From the cell containing the given text, extract its center point as [x, y] coordinate. 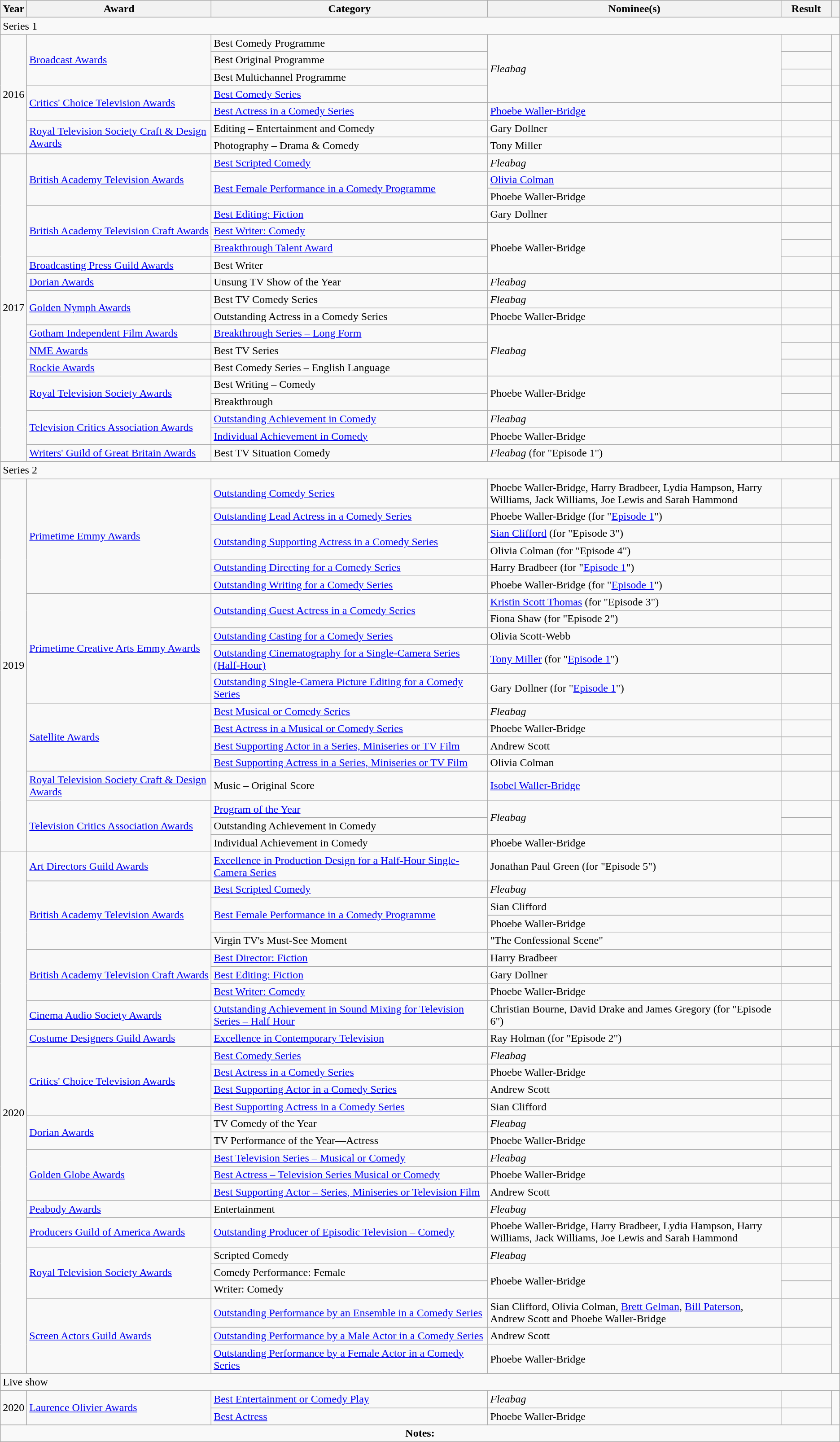
Breakthrough Talent Award [350, 248]
Best Writer [350, 265]
Comedy Performance: Female [350, 1272]
Best Writing – Comedy [350, 385]
Series 1 [420, 26]
Olivia Scott-Webb [634, 636]
Best Actress [350, 1416]
Screen Actors Guild Awards [119, 1336]
TV Performance of the Year—Actress [350, 1141]
Best Supporting Actor – Series, Miniseries or Television Film [350, 1192]
2016 [13, 94]
Outstanding Producer of Episodic Television – Comedy [350, 1232]
Outstanding Casting for a Comedy Series [350, 636]
Harry Bradbeer [634, 958]
Best TV Situation Comedy [350, 453]
Outstanding Performance by a Female Actor in a Comedy Series [350, 1359]
Excellence in Production Design for a Half-Hour Single-Camera Series [350, 866]
Outstanding Lead Actress in a Comedy Series [350, 517]
Sian Clifford (for "Episode 3") [634, 534]
Scripted Comedy [350, 1255]
Best TV Comedy Series [350, 299]
Best Supporting Actor in a Comedy Series [350, 1089]
Result [806, 9]
Best Entertainment or Comedy Play [350, 1399]
Golden Nymph Awards [119, 308]
Writers' Guild of Great Britain Awards [119, 453]
Primetime Creative Arts Emmy Awards [119, 648]
Outstanding Guest Actress in a Comedy Series [350, 610]
Best Comedy Programme [350, 43]
Best Original Programme [350, 60]
Christian Bourne, David Drake and James Gregory (for "Episode 6") [634, 1015]
Notes: [420, 1433]
Satellite Awards [119, 737]
Year [13, 9]
Virgin TV's Must-See Moment [350, 941]
Tony Miller (for "Episode 1") [634, 659]
"The Confessional Scene" [634, 941]
Outstanding Cinematography for a Single-Camera Series (Half-Hour) [350, 659]
NME Awards [119, 351]
Isobel Waller-Bridge [634, 785]
Cinema Audio Society Awards [119, 1015]
Best Supporting Actor in a Series, Miniseries or TV Film [350, 745]
Producers Guild of America Awards [119, 1232]
Gotham Independent Film Awards [119, 333]
Olivia Colman (for "Episode 4") [634, 551]
Excellence in Contemporary Television [350, 1038]
Outstanding Supporting Actress in a Comedy Series [350, 542]
Art Directors Guild Awards [119, 866]
Unsung TV Show of the Year [350, 282]
Tony Miller [634, 145]
Best Musical or Comedy Series [350, 711]
2019 [13, 665]
Best Actress in a Musical or Comedy Series [350, 728]
Writer: Comedy [350, 1289]
Entertainment [350, 1209]
Best Supporting Actress in a Series, Miniseries or TV Film [350, 763]
Outstanding Achievement in Sound Mixing for Television Series – Half Hour [350, 1015]
Gary Dollner (for "Episode 1") [634, 688]
Best Actress – Television Series Musical or Comedy [350, 1175]
Best Comedy Series – English Language [350, 368]
Peabody Awards [119, 1209]
Broadcasting Press Guild Awards [119, 265]
Outstanding Directing for a Comedy Series [350, 568]
Rockie Awards [119, 368]
Breakthrough Series – Long Form [350, 333]
Best Director: Fiction [350, 958]
Fiona Shaw (for "Episode 2") [634, 619]
Laurence Olivier Awards [119, 1407]
Broadcast Awards [119, 60]
Best TV Series [350, 351]
Nominee(s) [634, 9]
Series 2 [420, 470]
Best Multichannel Programme [350, 77]
Program of the Year [350, 809]
Costume Designers Guild Awards [119, 1038]
Best Supporting Actress in a Comedy Series [350, 1106]
Ray Holman (for "Episode 2") [634, 1038]
Primetime Emmy Awards [119, 536]
Fleabag (for "Episode 1") [634, 453]
Photography – Drama & Comedy [350, 145]
Award [119, 9]
Best Television Series – Musical or Comedy [350, 1158]
Harry Bradbeer (for "Episode 1") [634, 568]
Music – Original Score [350, 785]
Kristin Scott Thomas (for "Episode 3") [634, 602]
Sian Clifford, Olivia Colman, Brett Gelman, Bill Paterson, Andrew Scott and Phoebe Waller-Bridge [634, 1312]
Outstanding Performance by an Ensemble in a Comedy Series [350, 1312]
Outstanding Writing for a Comedy Series [350, 585]
TV Comedy of the Year [350, 1124]
Editing – Entertainment and Comedy [350, 128]
Golden Globe Awards [119, 1175]
Live show [420, 1382]
2017 [13, 308]
Outstanding Comedy Series [350, 493]
Category [350, 9]
Outstanding Single-Camera Picture Editing for a Comedy Series [350, 688]
Jonathan Paul Green (for "Episode 5") [634, 866]
Outstanding Performance by a Male Actor in a Comedy Series [350, 1336]
Breakthrough [350, 402]
Outstanding Actress in a Comedy Series [350, 316]
